Return [x, y] of the center of cell containing provided text 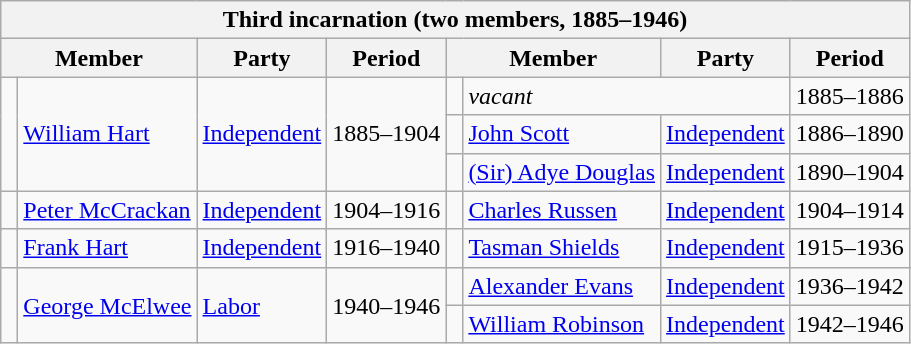
Peter McCrackan [108, 210]
1904–1916 [386, 210]
1890–1904 [850, 172]
1940–1946 [386, 305]
George McElwee [108, 305]
1942–1946 [850, 324]
1885–1904 [386, 134]
1915–1936 [850, 248]
vacant [626, 96]
1904–1914 [850, 210]
William Robinson [562, 324]
Charles Russen [562, 210]
Alexander Evans [562, 286]
Frank Hart [108, 248]
John Scott [562, 134]
William Hart [108, 134]
(Sir) Adye Douglas [562, 172]
1916–1940 [386, 248]
1885–1886 [850, 96]
Labor [262, 305]
Tasman Shields [562, 248]
1886–1890 [850, 134]
1936–1942 [850, 286]
Third incarnation (two members, 1885–1946) [456, 20]
